Identify which cell holds the provided text, then report its (X, Y) central coordinate. 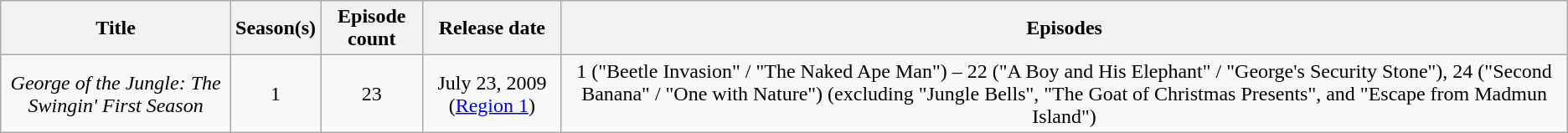
Release date (493, 28)
Season(s) (276, 28)
Episodes (1064, 28)
Title (116, 28)
George of the Jungle: The Swingin' First Season (116, 94)
Episode count (372, 28)
1 (276, 94)
23 (372, 94)
July 23, 2009 (Region 1) (493, 94)
